For the text-containing cell, return its midpoint in (X, Y) coordinate format. 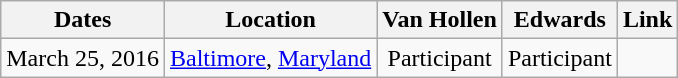
Location (270, 20)
March 25, 2016 (83, 58)
Van Hollen (440, 20)
Link (647, 20)
Edwards (560, 20)
Baltimore, Maryland (270, 58)
Dates (83, 20)
